Extract the [X, Y] coordinate from the center of the cell holding the provided text.  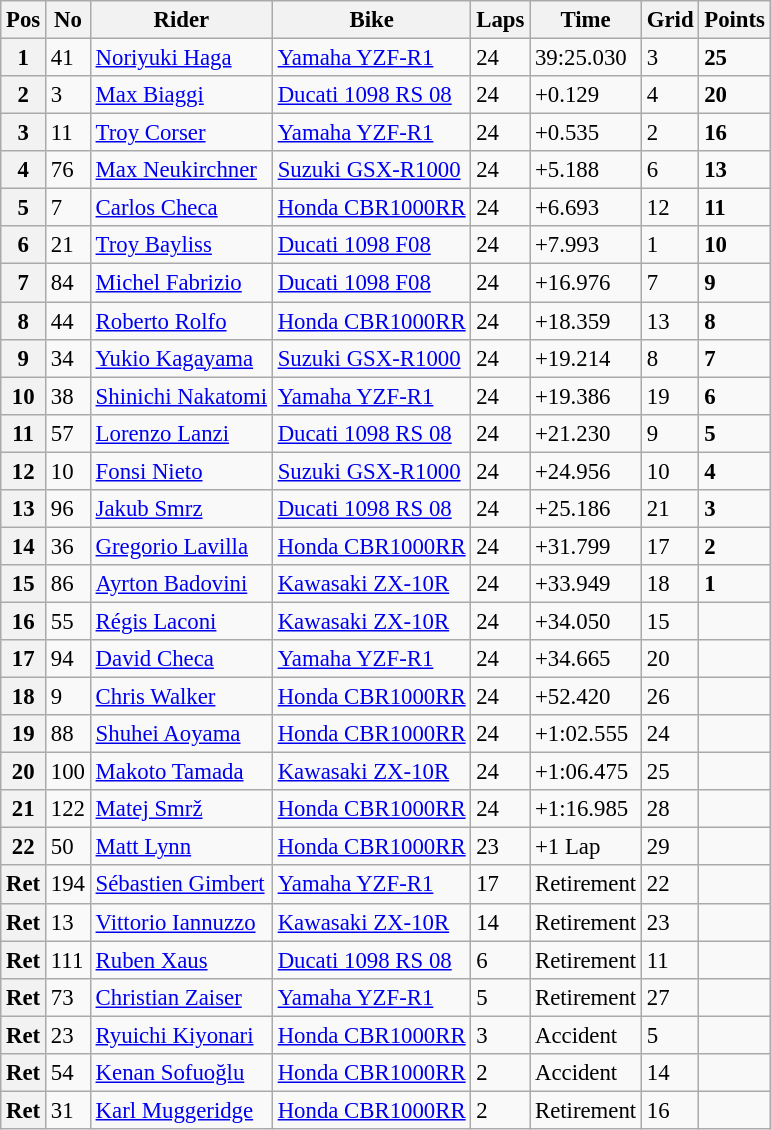
+16.976 [586, 283]
Carlos Checa [181, 208]
+1:16.985 [586, 809]
Ayrton Badovini [181, 584]
+34.050 [586, 621]
Ryuichi Kiyonari [181, 1035]
+5.188 [586, 170]
38 [68, 396]
+25.186 [586, 509]
26 [670, 697]
55 [68, 621]
41 [68, 58]
84 [68, 283]
+19.214 [586, 358]
Vittorio Iannuzzo [181, 922]
Régis Laconi [181, 621]
57 [68, 433]
+19.386 [586, 396]
+34.665 [586, 659]
Gregorio Lavilla [181, 546]
Christian Zaiser [181, 997]
+0.129 [586, 95]
+7.993 [586, 245]
96 [68, 509]
Karl Muggeridge [181, 1110]
+52.420 [586, 697]
Troy Bayliss [181, 245]
Sébastien Gimbert [181, 885]
Time [586, 20]
122 [68, 809]
Matt Lynn [181, 847]
Max Neukirchner [181, 170]
100 [68, 772]
76 [68, 170]
36 [68, 546]
Grid [670, 20]
Ruben Xaus [181, 960]
+6.693 [586, 208]
+1 Lap [586, 847]
44 [68, 321]
86 [68, 584]
Points [734, 20]
34 [68, 358]
Troy Corser [181, 133]
Roberto Rolfo [181, 321]
27 [670, 997]
No [68, 20]
194 [68, 885]
39:25.030 [586, 58]
Lorenzo Lanzi [181, 433]
Max Biaggi [181, 95]
29 [670, 847]
31 [68, 1110]
David Checa [181, 659]
Bike [372, 20]
54 [68, 1073]
+21.230 [586, 433]
Fonsi Nieto [181, 471]
Chris Walker [181, 697]
+24.956 [586, 471]
28 [670, 809]
+1:02.555 [586, 734]
+18.359 [586, 321]
94 [68, 659]
Shinichi Nakatomi [181, 396]
+1:06.475 [586, 772]
Kenan Sofuoğlu [181, 1073]
+33.949 [586, 584]
+0.535 [586, 133]
Jakub Smrz [181, 509]
88 [68, 734]
Yukio Kagayama [181, 358]
Michel Fabrizio [181, 283]
Shuhei Aoyama [181, 734]
111 [68, 960]
50 [68, 847]
Matej Smrž [181, 809]
Noriyuki Haga [181, 58]
Makoto Tamada [181, 772]
+31.799 [586, 546]
Pos [24, 20]
Rider [181, 20]
Laps [500, 20]
73 [68, 997]
